Return (x, y) of the center of cell containing provided text 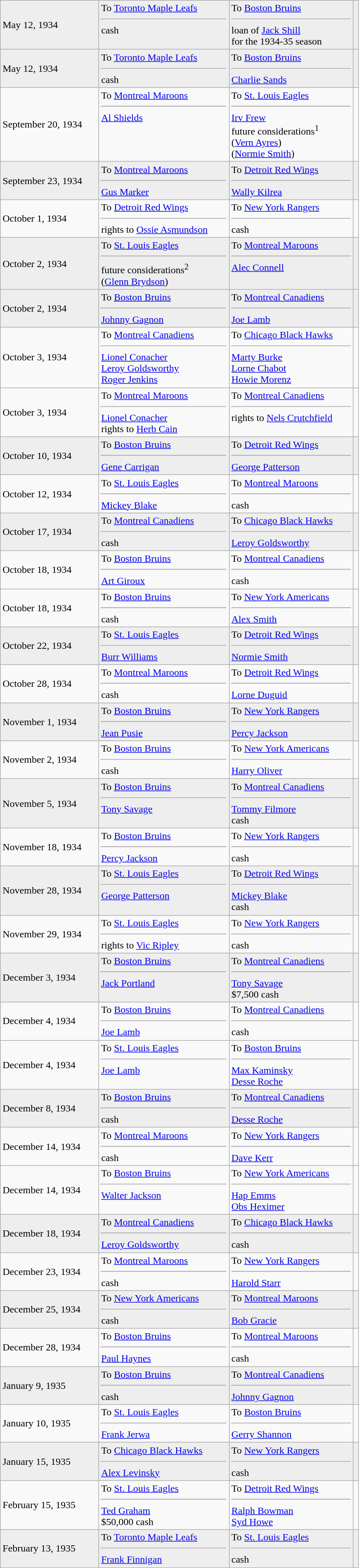
To New York AmericansHap EmmsObs Heximer (291, 1190)
To Montreal CanadiensTony Savage$7,500 cash (291, 977)
To Montreal MaroonsGus Marker (164, 180)
To St. Louis EaglesMickey Blake (164, 494)
To Boston BruinsJoe Lamb (164, 1021)
November 28, 1934 (50, 891)
To Chicago Black HawksLeroy Goldsworthy (291, 532)
To Boston BruinsJack Portland (164, 977)
To Detroit Red Wingsrights to Ossie Asmundson (164, 218)
To Boston BruinsPaul Haynes (164, 1348)
October 12, 1934 (50, 494)
To St. Louis Eaglesfuture considerations2(Glenn Brydson) (164, 264)
February 13, 1935 (50, 1549)
To Montreal MaroonsBob Gracie (291, 1310)
October 1, 1934 (50, 218)
January 15, 1935 (50, 1462)
To Boston BruinsMax KaminskyDesse Roche (291, 1065)
To St. Louis EaglesBurr Williams (164, 646)
To Montreal CanadiensTommy Filmorecash (291, 803)
To Montreal CanadiensLionel ConacherLeroy GoldsworthyRoger Jenkins (164, 357)
To Detroit Red Wings Wally Kilrea (291, 180)
To Detroit Red WingsNormie Smith (291, 646)
November 18, 1934 (50, 847)
To St. Louis EaglesFrank Jerwa (164, 1424)
To Montreal MaroonsLionel Conacherrights to Herb Cain (164, 412)
October 22, 1934 (50, 646)
To New York AmericansAlex Smith (291, 608)
To Boston BruinsTony Savage (164, 803)
To St. Louis Eaglescash (291, 1549)
To Montreal CanadiensJoe Lamb (291, 308)
To Chicago Black HawksMarty BurkeLorne ChabotHowie Morenz (291, 357)
To New York Americanscash (164, 1310)
September 23, 1934 (50, 180)
To Boston BruinsJohnny Gagnon (164, 308)
January 9, 1935 (50, 1386)
To Boston BruinsJean Pusie (164, 722)
October 10, 1934 (50, 456)
September 20, 1934 (50, 125)
October 17, 1934 (50, 532)
To St. Louis EaglesTed Graham$50,000 cash (164, 1505)
November 5, 1934 (50, 803)
To Chicago Black HawksAlex Levinsky (164, 1462)
To Boston BruinsGerry Shannon (291, 1424)
To Boston BruinsWalter Jackson (164, 1190)
To Montreal Canadiensrights to Nels Crutchfield (291, 412)
To Boston BruinsCharlie Sands (291, 69)
November 1, 1934 (50, 722)
December 18, 1934 (50, 1233)
To Montreal CanadiensJohnny Gagnon (291, 1386)
To New York RangersDave Kerr (291, 1146)
To Toronto Maple LeafsFrank Finnigan (164, 1549)
To Boston BruinsGene Carrigan (164, 456)
To Montreal MaroonsAlec Connell (291, 264)
To St. Louis EaglesJoe Lamb (164, 1065)
December 8, 1934 (50, 1108)
To Chicago Black Hawkscash (291, 1233)
To Detroit Red WingsGeorge Patterson (291, 456)
To New York RangersPercy Jackson (291, 722)
October 28, 1934 (50, 684)
December 25, 1934 (50, 1310)
December 23, 1934 (50, 1272)
To Montreal MaroonsAl Shields (164, 125)
To Boston BruinsArt Giroux (164, 570)
To Detroit Red WingsMickey Blakecash (291, 891)
To St. Louis EaglesGeorge Patterson (164, 891)
To Detroit Red WingsLorne Duguid (291, 684)
November 29, 1934 (50, 934)
To Detroit Red WingsRalph BowmanSyd Howe (291, 1505)
January 10, 1935 (50, 1424)
To Montreal CanadiensLeroy Goldsworthy (164, 1233)
To New York AmericansHarry Oliver (291, 760)
December 3, 1934 (50, 977)
To St. Louis EaglesIrv Frewfuture considerations1(Vern Ayres)(Normie Smith) (291, 125)
To New York Rangers cash (291, 218)
February 15, 1935 (50, 1505)
To St. Louis Eaglesrights to Vic Ripley (164, 934)
December 28, 1934 (50, 1348)
To Montreal CanadiensDesse Roche (291, 1108)
To New York RangersHarold Starr (291, 1272)
To Boston BruinsPercy Jackson (164, 847)
November 2, 1934 (50, 760)
To Boston Bruinsloan of Jack Shillfor the 1934-35 season (291, 25)
